Locate the cell with the specified text and output its [X, Y] center coordinate. 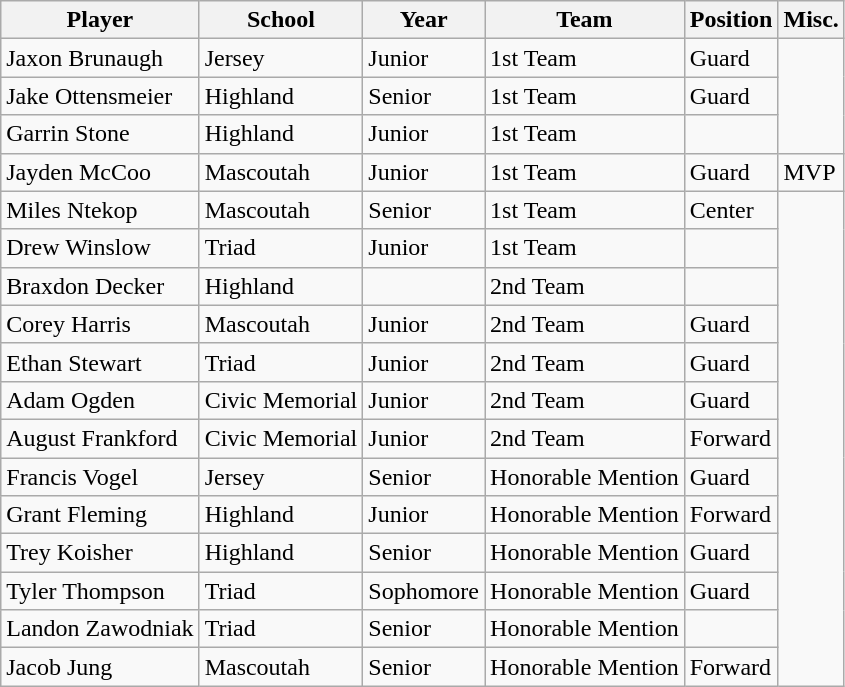
Ethan Stewart [100, 362]
Misc. [811, 20]
Team [585, 20]
Francis Vogel [100, 477]
Drew Winslow [100, 248]
Adam Ogden [100, 400]
Tyler Thompson [100, 591]
Jaxon Brunaugh [100, 58]
Landon Zawodniak [100, 629]
MVP [811, 172]
Miles Ntekop [100, 210]
August Frankford [100, 438]
Position [731, 20]
Jacob Jung [100, 667]
Player [100, 20]
Corey Harris [100, 324]
Braxdon Decker [100, 286]
School [281, 20]
Grant Fleming [100, 515]
Jake Ottensmeier [100, 96]
Sophomore [424, 591]
Trey Koisher [100, 553]
Jayden McCoo [100, 172]
Garrin Stone [100, 134]
Center [731, 210]
Year [424, 20]
